Output the [X, Y] coordinate of the center of the cell containing the given text.  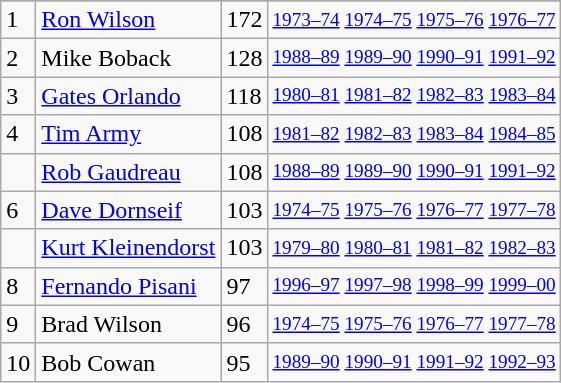
Bob Cowan [128, 362]
6 [18, 210]
97 [244, 286]
95 [244, 362]
1979–80 1980–81 1981–82 1982–83 [414, 248]
Dave Dornseif [128, 210]
4 [18, 134]
172 [244, 20]
9 [18, 324]
Kurt Kleinendorst [128, 248]
2 [18, 58]
Rob Gaudreau [128, 172]
Fernando Pisani [128, 286]
Gates Orlando [128, 96]
10 [18, 362]
1 [18, 20]
Tim Army [128, 134]
Brad Wilson [128, 324]
1989–90 1990–91 1991–92 1992–93 [414, 362]
8 [18, 286]
1981–82 1982–83 1983–84 1984–85 [414, 134]
Mike Boback [128, 58]
1973–74 1974–75 1975–76 1976–77 [414, 20]
1980–81 1981–82 1982–83 1983–84 [414, 96]
1996–97 1997–98 1998–99 1999–00 [414, 286]
3 [18, 96]
96 [244, 324]
128 [244, 58]
Ron Wilson [128, 20]
118 [244, 96]
